Output the (x, y) coordinate of the center of the cell containing the given text.  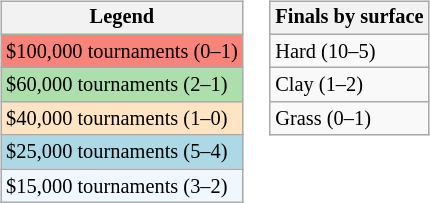
Legend (122, 18)
Clay (1–2) (349, 85)
Grass (0–1) (349, 119)
$100,000 tournaments (0–1) (122, 51)
Finals by surface (349, 18)
$25,000 tournaments (5–4) (122, 152)
$40,000 tournaments (1–0) (122, 119)
$15,000 tournaments (3–2) (122, 186)
Hard (10–5) (349, 51)
$60,000 tournaments (2–1) (122, 85)
